Provide the (x, y) coordinate of the cell's center where the given text is located.  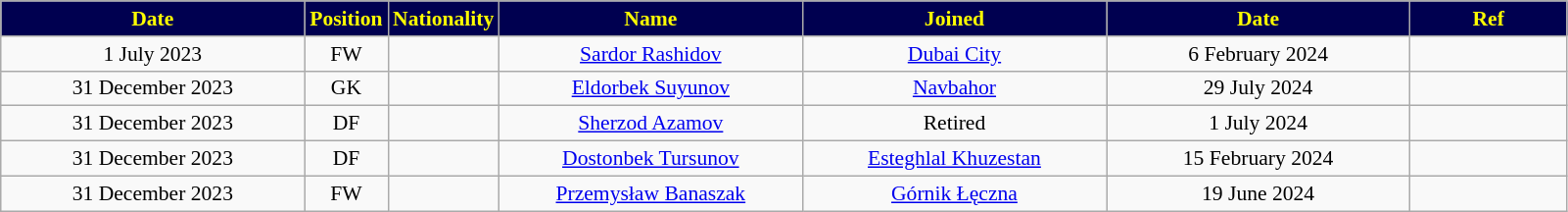
Position (347, 19)
Eldorbek Suyunov (650, 88)
Ref (1489, 19)
Sherzod Azamov (650, 124)
15 February 2024 (1259, 159)
Dubai City (954, 54)
Górnik Łęczna (954, 193)
Nationality (443, 19)
GK (347, 88)
Dostonbek Tursunov (650, 159)
Sardor Rashidov (650, 54)
Przemysław Banaszak (650, 193)
29 July 2024 (1259, 88)
Esteghlal Khuzestan (954, 159)
Retired (954, 124)
19 June 2024 (1259, 193)
1 July 2023 (153, 54)
Navbahor (954, 88)
Joined (954, 19)
1 July 2024 (1259, 124)
6 February 2024 (1259, 54)
Name (650, 19)
